Provide the (x, y) coordinate of the cell's center where the given text is located.  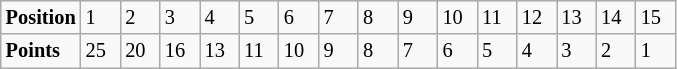
15 (656, 17)
Position (41, 17)
14 (616, 17)
Points (41, 51)
20 (140, 51)
16 (180, 51)
12 (537, 17)
25 (101, 51)
